From the cell containing the given text, extract its center point as [X, Y] coordinate. 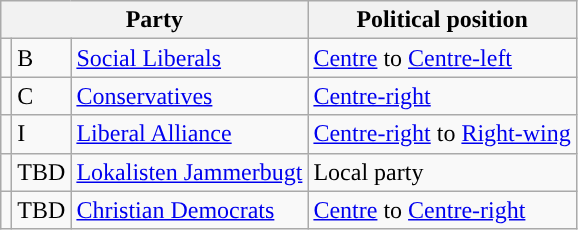
Centre-right [442, 96]
Political position [442, 20]
Party [154, 20]
Social Liberals [190, 58]
B [42, 58]
Christian Democrats [190, 210]
I [42, 134]
Local party [442, 172]
Lokalisten Jammerbugt [190, 172]
Centre to Centre-left [442, 58]
Centre-right to Right-wing [442, 134]
Centre to Centre-right [442, 210]
Liberal Alliance [190, 134]
Conservatives [190, 96]
C [42, 96]
